Return the (X, Y) coordinate for the center point of the cell that contains the specified text.  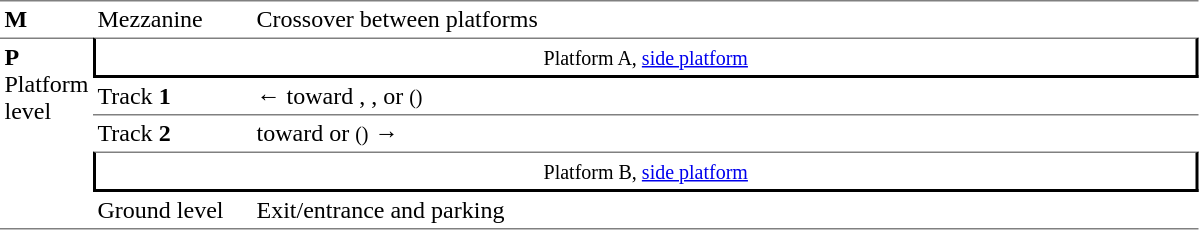
M (46, 19)
Platform B, side platform (646, 172)
Ground level (172, 211)
Track 2 (172, 134)
PPlatform level (46, 134)
Crossover between platforms (725, 19)
Track 1 (172, 97)
← toward , , or () (725, 97)
Platform A, side platform (646, 58)
Mezzanine (172, 19)
Exit/entrance and parking (725, 211)
toward or () → (725, 134)
